Determine the (X, Y) coordinate at the center of the cell enclosing the given text.  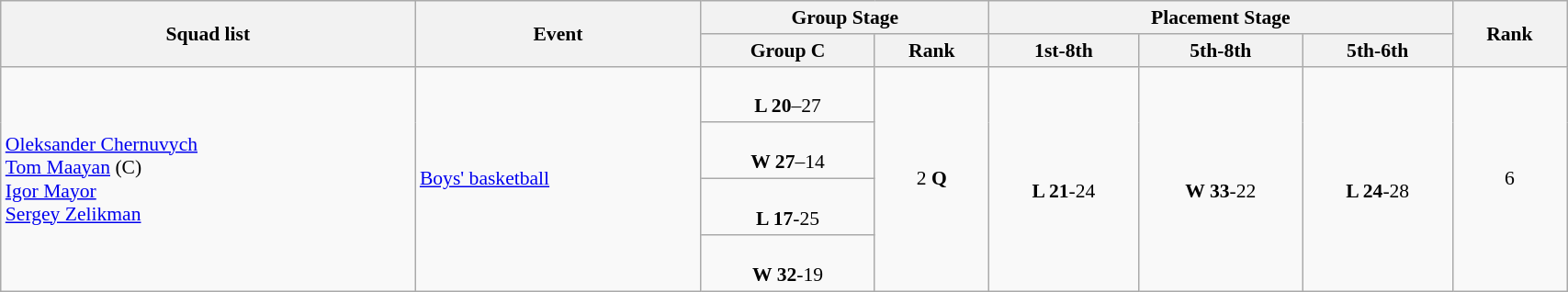
L 21-24 (1064, 178)
1st-8th (1064, 51)
Placement Stage (1221, 17)
Group C (788, 51)
5th-8th (1220, 51)
L 20–27 (788, 94)
L 17-25 (788, 208)
Group Stage (845, 17)
Oleksander ChernuvychTom Maayan (C)Igor MayorSergey Zelikman (208, 178)
2 Q (931, 178)
W 32-19 (788, 263)
W 33-22 (1220, 178)
L 24-28 (1378, 178)
Event (558, 33)
Boys' basketball (558, 178)
6 (1510, 178)
Squad list (208, 33)
5th-6th (1378, 51)
W 27–14 (788, 151)
